Detect which cell encompasses the target text, then output its (x, y) center coordinate. 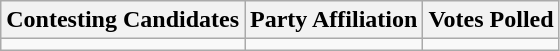
Votes Polled (491, 20)
Party Affiliation (334, 20)
Contesting Candidates (123, 20)
